Locate the cell with the specified text and output its [x, y] center coordinate. 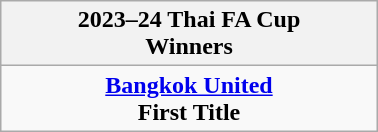
Bangkok UnitedFirst Title [189, 98]
2023–24 Thai FA CupWinners [189, 34]
